Provide the (x, y) coordinate of the cell's center where the given text is located.  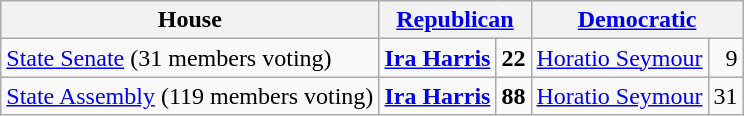
9 (726, 58)
31 (726, 96)
22 (514, 58)
State Senate (31 members voting) (190, 58)
House (190, 20)
88 (514, 96)
Democratic (637, 20)
State Assembly (119 members voting) (190, 96)
Republican (455, 20)
